Find where the given text appears and provide that cell's center as (X, Y) coordinate. 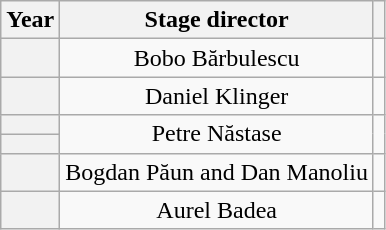
Bogdan Păun and Dan Manoliu (217, 172)
Petre Năstase (217, 134)
Stage director (217, 20)
Daniel Klinger (217, 96)
Bobo Bărbulescu (217, 58)
Year (30, 20)
Aurel Badea (217, 210)
